Provide the (X, Y) coordinate of the cell's center where the given text is located.  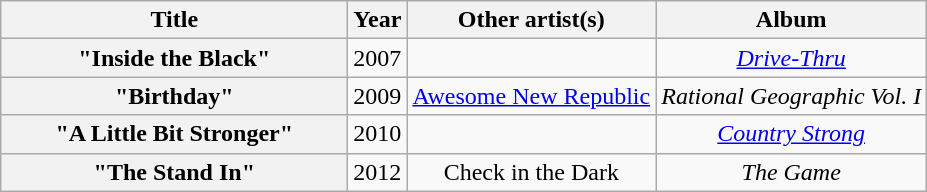
2010 (378, 134)
Other artist(s) (532, 20)
"The Stand In" (174, 172)
"Birthday" (174, 96)
The Game (792, 172)
2012 (378, 172)
Title (174, 20)
Awesome New Republic (532, 96)
2009 (378, 96)
"Inside the Black" (174, 58)
Rational Geographic Vol. I (792, 96)
2007 (378, 58)
Year (378, 20)
Album (792, 20)
Country Strong (792, 134)
"A Little Bit Stronger" (174, 134)
Check in the Dark (532, 172)
Drive-Thru (792, 58)
